Locate the cell with the specified text and output its (x, y) center coordinate. 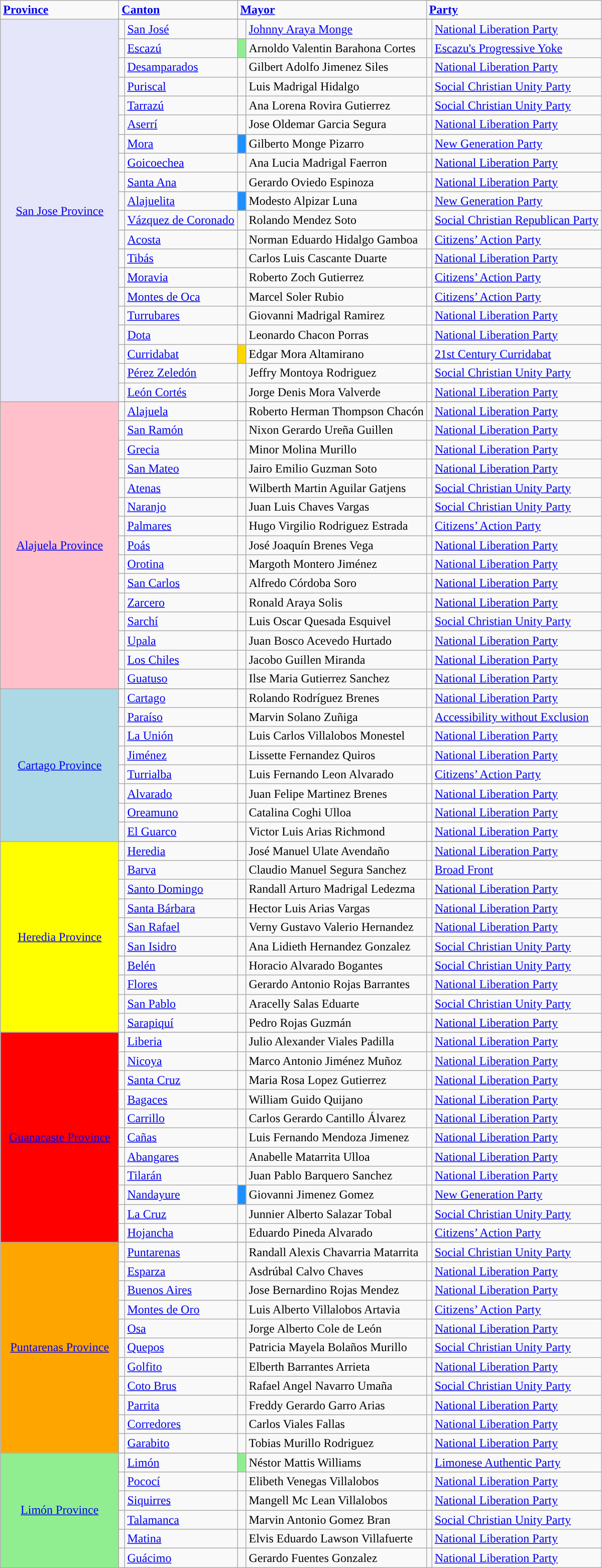
Heredia Province (60, 937)
Palmares (181, 526)
Gilbert Adolfo Jimenez Siles (336, 67)
Curridabat (181, 354)
Catalina Coghi Ulloa (336, 812)
Alajuela (181, 411)
Parrita (181, 1405)
Juan Pablo Barquero Sanchez (336, 1176)
Rafael Angel Navarro Umaña (336, 1386)
Eduardo Pineda Alvarado (336, 1233)
Jorge Alberto Cole de León (336, 1329)
Luis Alberto Villalobos Artavia (336, 1309)
Matina (181, 1539)
Tarrazú (181, 105)
Los Chiles (181, 660)
Sarchí (181, 622)
Pococí (181, 1482)
Gerardo Antonio Rojas Barrantes (336, 985)
Poás (181, 545)
Limón (181, 1463)
Montes de Oro (181, 1309)
Pérez Zeledón (181, 373)
Elibeth Venegas Villalobos (336, 1482)
Province (60, 10)
Desamparados (181, 67)
Ana Lucia Madrigal Faerron (336, 163)
Anabelle Matarrita Ulloa (336, 1156)
Bagaces (181, 1099)
Minor Molina Murillo (336, 449)
Dota (181, 335)
Hugo Virgilio Rodriguez Estrada (336, 526)
Canton (178, 10)
Santa Bárbara (181, 908)
Asdrúbal Calvo Chaves (336, 1271)
Carrillo (181, 1118)
San Ramón (181, 430)
Flores (181, 985)
Moravia (181, 278)
Belén (181, 966)
Jorge Denis Mora Valverde (336, 392)
Juan Felipe Martinez Brenes (336, 793)
Coto Brus (181, 1386)
Ronald Araya Solis (336, 602)
Hojancha (181, 1233)
Naranjo (181, 507)
Marvin Solano Zuñiga (336, 717)
Jairo Emilio Guzman Soto (336, 468)
Rolando Mendez Soto (336, 220)
La Cruz (181, 1214)
Santo Domingo (181, 889)
Oreamuno (181, 812)
Nicoya (181, 1061)
Giovanni Jimenez Gomez (336, 1195)
Grecia (181, 449)
Randall Arturo Madrigal Ledezma (336, 889)
Luis Carlos Villalobos Monestel (336, 736)
Marco Antonio Jiménez Muñoz (336, 1061)
Golfito (181, 1367)
León Cortés (181, 392)
Sarapiquí (181, 1023)
Modesto Alpizar Luna (336, 201)
William Guido Quijano (336, 1099)
Turrialba (181, 774)
Elvis Eduardo Lawson Villafuerte (336, 1539)
Barva (181, 870)
Cartago Province (60, 765)
Atenas (181, 488)
Jose Bernardino Rojas Mendez (336, 1290)
Jacobo Guillen Miranda (336, 660)
Osa (181, 1329)
Santa Cruz (181, 1080)
Esparza (181, 1271)
Tobias Murillo Rodriguez (336, 1443)
Hector Luis Arias Vargas (336, 908)
Giovanni Madrigal Ramirez (336, 316)
San Mateo (181, 468)
Ana Lidieth Hernandez Gonzalez (336, 946)
Patricia Mayela Bolaños Murillo (336, 1348)
Santa Ana (181, 182)
La Unión (181, 736)
Talamanca (181, 1520)
Zarcero (181, 602)
Carlos Gerardo Cantillo Álvarez (336, 1118)
Gerardo Fuentes Gonzalez (336, 1558)
Ana Lorena Rovira Gutierrez (336, 105)
Puriscal (181, 86)
Cañas (181, 1137)
Marvin Antonio Gomez Bran (336, 1520)
El Guarco (181, 831)
Leonardo Chacon Porras (336, 335)
Escazú (181, 48)
Margoth Montero Jiménez (336, 564)
Edgar Mora Altamirano (336, 354)
Victor Luis Arias Richmond (336, 831)
21st Century Curridabat (516, 354)
Alajuelita (181, 201)
Guatuso (181, 679)
Abangares (181, 1156)
Broad Front (516, 870)
Jeffry Montoya Rodriguez (336, 373)
Escazu's Progressive Yoke (516, 48)
Lissette Fernandez Quiros (336, 755)
Claudio Manuel Segura Sanchez (336, 870)
Garabito (181, 1443)
Johnny Araya Monge (336, 29)
Siquirres (181, 1501)
Verny Gustavo Valerio Hernandez (336, 927)
Luis Madrigal Hidalgo (336, 86)
Quepos (181, 1348)
José Manuel Ulate Avendaño (336, 851)
Party (514, 10)
Corredores (181, 1424)
Accessibility without Exclusion (516, 717)
José Joaquín Brenes Vega (336, 545)
Horacio Alvarado Bogantes (336, 966)
San Isidro (181, 946)
Montes de Oca (181, 297)
Buenos Aires (181, 1290)
Paraíso (181, 717)
Freddy Gerardo Garro Arias (336, 1405)
Aracelly Salas Eduarte (336, 1004)
Liberia (181, 1042)
Carlos Viales Fallas (336, 1424)
Acosta (181, 239)
Juan Luis Chaves Vargas (336, 507)
Wilberth Martin Aguilar Gatjens (336, 488)
Tibás (181, 259)
Guácimo (181, 1558)
Jose Oldemar Garcia Segura (336, 125)
Jiménez (181, 755)
Mangell Mc Lean Villalobos (336, 1501)
Juan Bosco Acevedo Hurtado (336, 641)
San Carlos (181, 583)
Ilse Maria Gutierrez Sanchez (336, 679)
Randall Alexis Chavarria Matarrita (336, 1252)
Mayor (332, 10)
Goicoechea (181, 163)
Gerardo Oviedo Espinoza (336, 182)
San José (181, 29)
San Jose Province (60, 211)
Alfredo Córdoba Soro (336, 583)
Rolando Rodríguez Brenes (336, 698)
Maria Rosa Lopez Gutierrez (336, 1080)
Pedro Rojas Guzmán (336, 1023)
Néstor Mattis Williams (336, 1463)
Elberth Barrantes Arrieta (336, 1367)
Julio Alexander Viales Padilla (336, 1042)
Nixon Gerardo Ureña Guillen (336, 430)
Orotina (181, 564)
Guanacaste Province (60, 1138)
Social Christian Republican Party (516, 220)
Vázquez de Coronado (181, 220)
Alvarado (181, 793)
Aserrí (181, 125)
Mora (181, 144)
Alajuela Province (60, 545)
Cartago (181, 698)
Marcel Soler Rubio (336, 297)
Norman Eduardo Hidalgo Gamboa (336, 239)
Luis Fernando Mendoza Jimenez (336, 1137)
Limón Province (60, 1510)
Roberto Herman Thompson Chacón (336, 411)
Nandayure (181, 1195)
Puntarenas Province (60, 1348)
Gilberto Monge Pizarro (336, 144)
Upala (181, 641)
Tilarán (181, 1176)
Carlos Luis Cascante Duarte (336, 259)
Turrubares (181, 316)
Arnoldo Valentin Barahona Cortes (336, 48)
Luis Fernando Leon Alvarado (336, 774)
Heredia (181, 851)
San Pablo (181, 1004)
Limonese Authentic Party (516, 1463)
Junnier Alberto Salazar Tobal (336, 1214)
Puntarenas (181, 1252)
Roberto Zoch Gutierrez (336, 278)
San Rafael (181, 927)
Luis Oscar Quesada Esquivel (336, 622)
